Return [X, Y] of the center of cell containing provided text 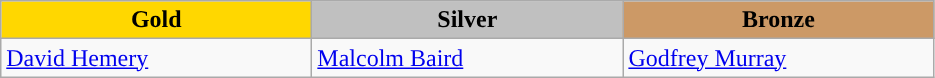
Gold [156, 20]
David Hemery [156, 58]
Silver [468, 20]
Malcolm Baird [468, 58]
Bronze [778, 20]
Godfrey Murray [778, 58]
